From the cell containing the given text, extract its center point as [x, y] coordinate. 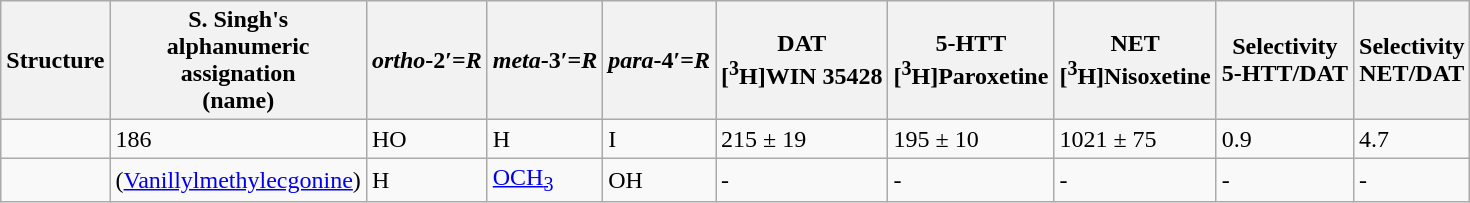
215 ± 19 [802, 139]
Structure [56, 60]
(Vanillylmethylecgonine) [238, 180]
para-4′=R [660, 60]
NET[3H]Nisoxetine [1135, 60]
HO [426, 139]
1021 ± 75 [1135, 139]
OCH3 [545, 180]
195 ± 10 [971, 139]
0.9 [1284, 139]
meta-3′=R [545, 60]
5-HTT[3H]Paroxetine [971, 60]
Selectivity5-HTT/DAT [1284, 60]
4.7 [1412, 139]
DAT[3H]WIN 35428 [802, 60]
186 [238, 139]
S. Singh'salphanumericassignation(name) [238, 60]
ortho-2′=R [426, 60]
OH [660, 180]
SelectivityNET/DAT [1412, 60]
I [660, 139]
